Locate the cell with the specified text and output its [x, y] center coordinate. 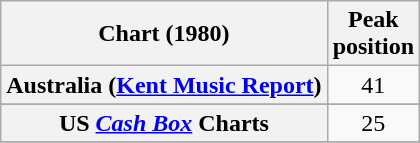
Australia (Kent Music Report) [164, 85]
Chart (1980) [164, 34]
41 [373, 85]
Peakposition [373, 34]
US Cash Box Charts [164, 123]
25 [373, 123]
